Output the (X, Y) coordinate of the center of the cell containing the given text.  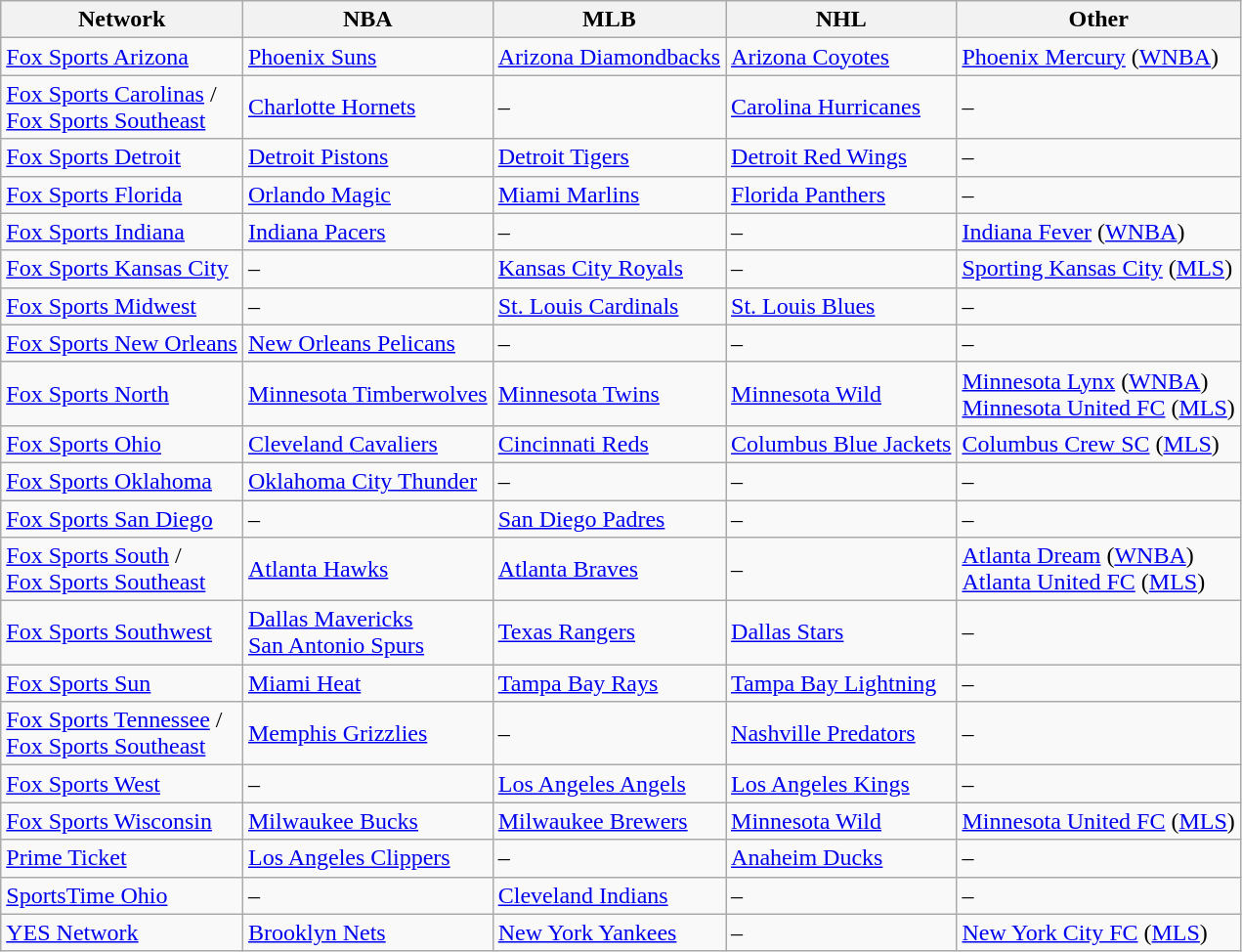
Indiana Pacers (367, 232)
Fox Sports Tennessee / Fox Sports Southeast (122, 733)
Fox Sports New Orleans (122, 343)
Phoenix Suns (367, 57)
Milwaukee Bucks (367, 821)
NHL (841, 20)
Other (1098, 20)
Fox Sports Wisconsin (122, 821)
Dallas Mavericks San Antonio Spurs (367, 633)
Dallas Stars (841, 633)
Atlanta Dream (WNBA) Atlanta United FC (MLS) (1098, 569)
Phoenix Mercury (WNBA) (1098, 57)
Fox Sports Florida (122, 195)
Miami Marlins (609, 195)
Sporting Kansas City (MLS) (1098, 269)
Cincinnati Reds (609, 444)
Fox Sports Indiana (122, 232)
Indiana Fever (WNBA) (1098, 232)
New York City FC (MLS) (1098, 932)
Cleveland Cavaliers (367, 444)
Miami Heat (367, 683)
Florida Panthers (841, 195)
Fox Sports North (122, 393)
Brooklyn Nets (367, 932)
Orlando Magic (367, 195)
Fox Sports Kansas City (122, 269)
Fox Sports Oklahoma (122, 481)
Fox Sports Sun (122, 683)
MLB (609, 20)
Texas Rangers (609, 633)
Minnesota Twins (609, 393)
Network (122, 20)
Los Angeles Clippers (367, 858)
New York Yankees (609, 932)
Arizona Coyotes (841, 57)
Fox Sports Southwest (122, 633)
Tampa Bay Lightning (841, 683)
Oklahoma City Thunder (367, 481)
Fox Sports Ohio (122, 444)
Minnesota Lynx (WNBA)Minnesota United FC (MLS) (1098, 393)
Columbus Crew SC (MLS) (1098, 444)
St. Louis Cardinals (609, 306)
Detroit Red Wings (841, 157)
Detroit Tigers (609, 157)
Cleveland Indians (609, 895)
Milwaukee Brewers (609, 821)
Kansas City Royals (609, 269)
Fox Sports San Diego (122, 519)
NBA (367, 20)
Carolina Hurricanes (841, 108)
Atlanta Hawks (367, 569)
Los Angeles Angels (609, 784)
New Orleans Pelicans (367, 343)
Memphis Grizzlies (367, 733)
YES Network (122, 932)
St. Louis Blues (841, 306)
Minnesota Timberwolves (367, 393)
Fox Sports West (122, 784)
Charlotte Hornets (367, 108)
Detroit Pistons (367, 157)
Nashville Predators (841, 733)
Fox Sports Detroit (122, 157)
Fox Sports Midwest (122, 306)
Anaheim Ducks (841, 858)
Tampa Bay Rays (609, 683)
Los Angeles Kings (841, 784)
Prime Ticket (122, 858)
SportsTime Ohio (122, 895)
Columbus Blue Jackets (841, 444)
Minnesota United FC (MLS) (1098, 821)
San Diego Padres (609, 519)
Fox Sports South / Fox Sports Southeast (122, 569)
Atlanta Braves (609, 569)
Arizona Diamondbacks (609, 57)
Fox Sports Carolinas / Fox Sports Southeast (122, 108)
Fox Sports Arizona (122, 57)
